Determine the (x, y) coordinate at the center of the cell enclosing the given text.  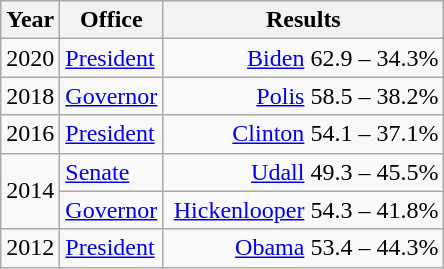
Biden 62.9 – 34.3% (304, 58)
Udall 49.3 – 45.5% (304, 172)
2014 (30, 191)
Office (112, 20)
Results (304, 20)
2018 (30, 96)
Clinton 54.1 – 37.1% (304, 134)
Hickenlooper 54.3 – 41.8% (304, 210)
2016 (30, 134)
Polis 58.5 – 38.2% (304, 96)
2012 (30, 248)
Obama 53.4 – 44.3% (304, 248)
Senate (112, 172)
Year (30, 20)
2020 (30, 58)
